Locate the cell with the specified text and output its [X, Y] center coordinate. 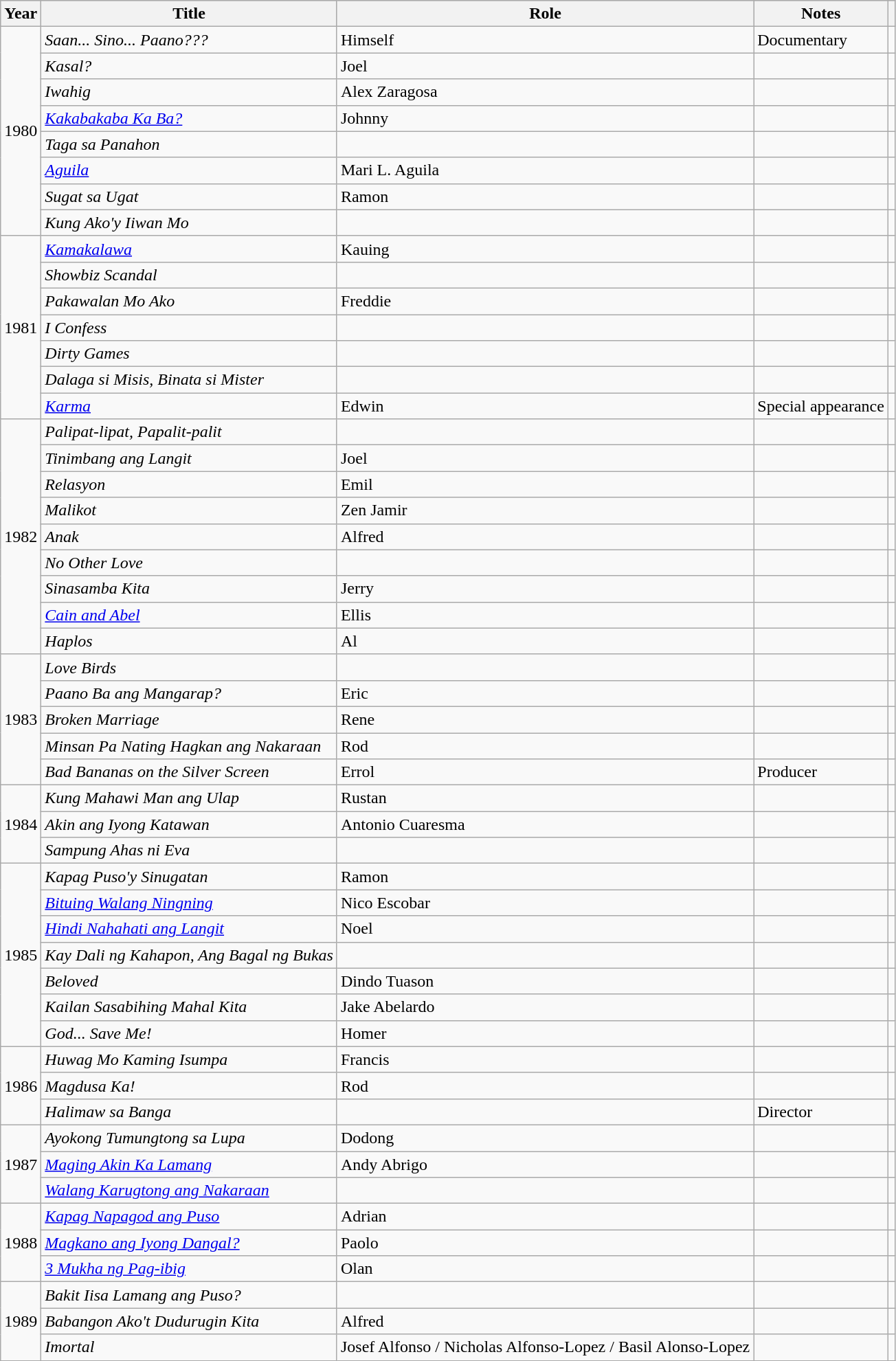
Paano Ba ang Mangarap? [190, 693]
Bituing Walang Ningning [190, 903]
Emil [545, 484]
Tinimbang ang Langit [190, 458]
No Other Love [190, 563]
Hindi Nahahati ang Langit [190, 929]
Dodong [545, 1138]
Paolo [545, 1243]
Kay Dali ng Kahapon, Ang Bagal ng Bukas [190, 955]
Imortal [190, 1347]
Adrian [545, 1217]
I Confess [190, 328]
Haplos [190, 641]
Dindo Tuason [545, 981]
Beloved [190, 981]
God... Save Me! [190, 1033]
Kauing [545, 249]
Mari L. Aguila [545, 170]
Broken Marriage [190, 719]
Francis [545, 1059]
Taga sa Panahon [190, 144]
Kung Mahawi Man ang Ulap [190, 798]
Akin ang Iyong Katawan [190, 824]
Freddie [545, 301]
Aguila [190, 170]
Alex Zaragosa [545, 92]
Rustan [545, 798]
Minsan Pa Nating Hagkan ang Nakaraan [190, 745]
Karma [190, 406]
Al [545, 641]
Sugat sa Ugat [190, 196]
Jake Abelardo [545, 1007]
1982 [21, 537]
Dirty Games [190, 354]
Kakabakaba Ka Ba? [190, 118]
1987 [21, 1164]
Pakawalan Mo Ako [190, 301]
Malikot [190, 510]
Errol [545, 772]
Huwag Mo Kaming Isumpa [190, 1059]
Cain and Abel [190, 615]
Walang Karugtong ang Nakaraan [190, 1191]
Producer [821, 772]
Babangon Ako't Dudurugin Kita [190, 1321]
Kapag Napagod ang Puso [190, 1217]
Jerry [545, 589]
Olan [545, 1269]
Antonio Cuaresma [545, 824]
Maging Akin Ka Lamang [190, 1165]
Title [190, 14]
Iwahig [190, 92]
Kung Ako'y Iiwan Mo [190, 223]
Himself [545, 40]
Special appearance [821, 406]
Love Birds [190, 667]
Halimaw sa Banga [190, 1112]
Role [545, 14]
Kapag Puso'y Sinugatan [190, 877]
1983 [21, 719]
Showbiz Scandal [190, 275]
1980 [21, 131]
Magkano ang Iyong Dangal? [190, 1243]
Kasal? [190, 66]
Andy Abrigo [545, 1165]
Year [21, 14]
Kamakalawa [190, 249]
3 Mukha ng Pag-ibig [190, 1269]
1989 [21, 1321]
Zen Jamir [545, 510]
Relasyon [190, 484]
1985 [21, 955]
Palipat-lipat, Papalit-palit [190, 432]
Josef Alfonso / Nicholas Alfonso-Lopez / Basil Alonso-Lopez [545, 1347]
Noel [545, 929]
Saan... Sino... Paano??? [190, 40]
Magdusa Ka! [190, 1086]
Ayokong Tumungtong sa Lupa [190, 1138]
Edwin [545, 406]
Anak [190, 537]
1988 [21, 1243]
Nico Escobar [545, 903]
Notes [821, 14]
Bad Bananas on the Silver Screen [190, 772]
Sampung Ahas ni Eva [190, 851]
Documentary [821, 40]
Eric [545, 693]
Director [821, 1112]
Kailan Sasabihing Mahal Kita [190, 1007]
1981 [21, 327]
Homer [545, 1033]
Ellis [545, 615]
Rene [545, 719]
Bakit Iisa Lamang ang Puso? [190, 1295]
Sinasamba Kita [190, 589]
1984 [21, 824]
Johnny [545, 118]
1986 [21, 1086]
Dalaga si Misis, Binata si Mister [190, 380]
